Locate the cell with the specified text and output its (X, Y) center coordinate. 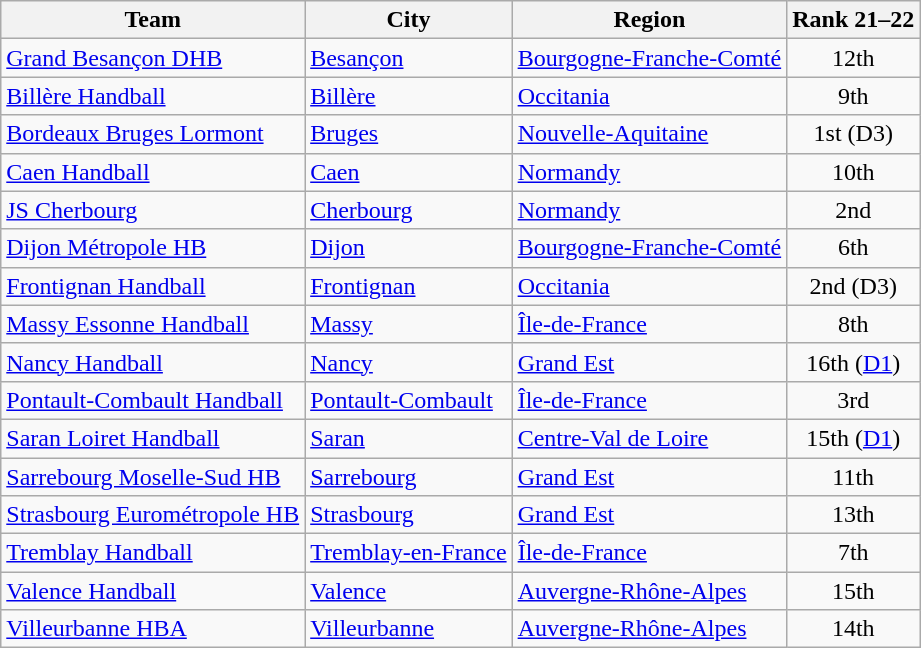
Billère (408, 96)
Frontignan Handball (153, 286)
Strasbourg (408, 515)
Pontault-Combault Handball (153, 400)
Caen Handball (153, 172)
Saran Loiret Handball (153, 438)
Sarrebourg (408, 477)
Centre-Val de Loire (650, 438)
Frontignan (408, 286)
13th (854, 515)
Dijon (408, 248)
Villeurbanne (408, 629)
Bordeaux Bruges Lormont (153, 134)
JS Cherbourg (153, 210)
Villeurbanne HBA (153, 629)
16th (D1) (854, 362)
Saran (408, 438)
Valence (408, 591)
Nancy Handball (153, 362)
7th (854, 553)
Nancy (408, 362)
6th (854, 248)
15th (854, 591)
3rd (854, 400)
Massy (408, 324)
15th (D1) (854, 438)
Strasbourg Eurométropole HB (153, 515)
Rank 21–22 (854, 20)
Massy Essonne Handball (153, 324)
Tremblay Handball (153, 553)
Billère Handball (153, 96)
10th (854, 172)
2nd (D3) (854, 286)
City (408, 20)
Grand Besançon DHB (153, 58)
1st (D3) (854, 134)
Pontault-Combault (408, 400)
Cherbourg (408, 210)
Caen (408, 172)
Team (153, 20)
Nouvelle-Aquitaine (650, 134)
Besançon (408, 58)
Bruges (408, 134)
Tremblay-en-France (408, 553)
12th (854, 58)
Valence Handball (153, 591)
9th (854, 96)
14th (854, 629)
8th (854, 324)
11th (854, 477)
Sarrebourg Moselle-Sud HB (153, 477)
Dijon Métropole HB (153, 248)
2nd (854, 210)
Region (650, 20)
